Scan for the cell matching the given text and deliver its (X, Y) coordinate at center. 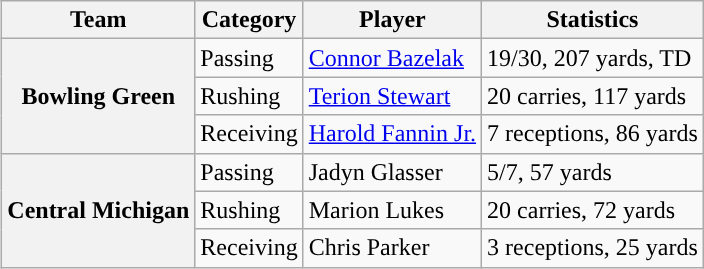
Player (392, 20)
Jadyn Glasser (392, 172)
19/30, 207 yards, TD (593, 58)
Category (249, 20)
Connor Bazelak (392, 58)
Terion Stewart (392, 96)
Harold Fannin Jr. (392, 134)
Central Michigan (98, 210)
7 receptions, 86 yards (593, 134)
20 carries, 72 yards (593, 210)
Marion Lukes (392, 210)
Bowling Green (98, 96)
20 carries, 117 yards (593, 96)
Chris Parker (392, 248)
Statistics (593, 20)
Team (98, 20)
5/7, 57 yards (593, 172)
3 receptions, 25 yards (593, 248)
